Return [X, Y] of the center of cell containing provided text 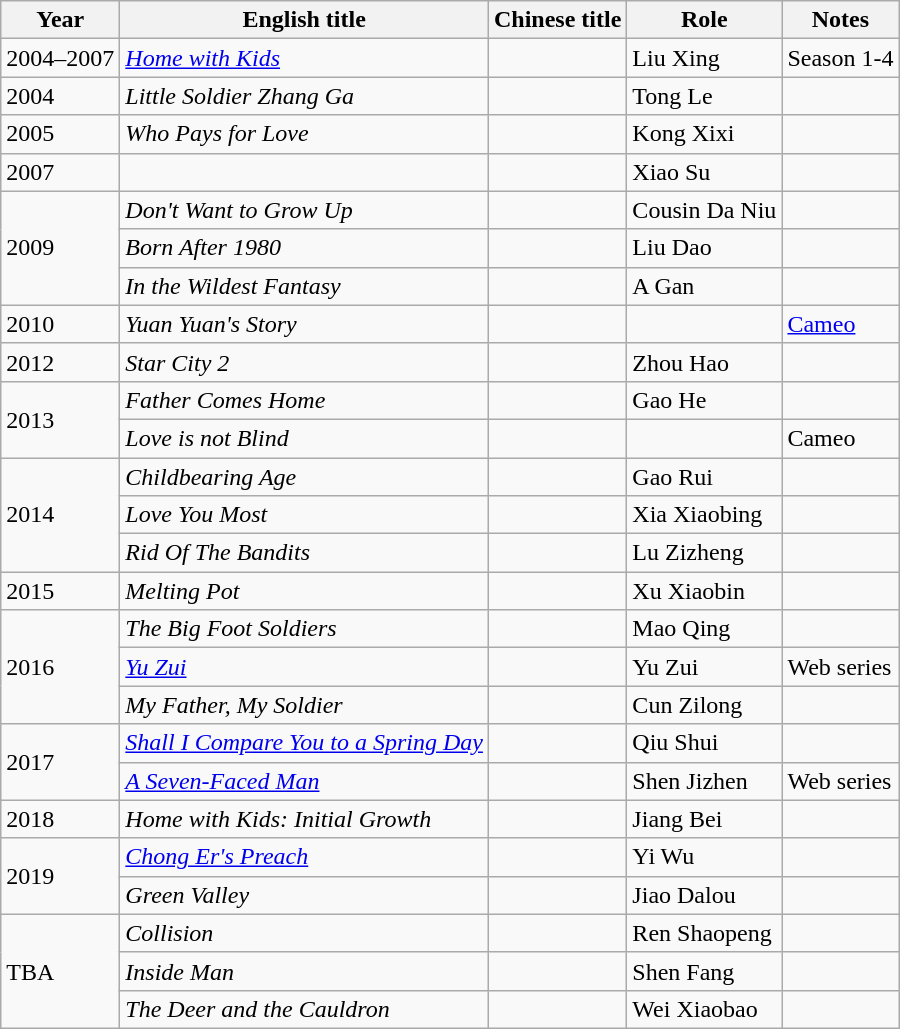
2013 [60, 419]
Born After 1980 [304, 248]
Rid Of The Bandits [304, 553]
The Big Foot Soldiers [304, 629]
The Deer and the Cauldron [304, 1009]
Collision [304, 933]
Tong Le [704, 96]
Qiu Shui [704, 743]
2014 [60, 515]
2009 [60, 248]
Cousin Da Niu [704, 210]
English title [304, 20]
Father Comes Home [304, 400]
2004 [60, 96]
2016 [60, 667]
Don't Want to Grow Up [304, 210]
2005 [60, 134]
Inside Man [304, 971]
Home with Kids [304, 58]
Shall I Compare You to a Spring Day [304, 743]
Gao He [704, 400]
Liu Dao [704, 248]
Yi Wu [704, 857]
Star City 2 [304, 362]
In the Wildest Fantasy [304, 286]
Love You Most [304, 515]
Notes [840, 20]
Home with Kids: Initial Growth [304, 819]
2015 [60, 591]
A Seven-Faced Man [304, 781]
Melting Pot [304, 591]
Zhou Hao [704, 362]
Xu Xiaobin [704, 591]
My Father, My Soldier [304, 705]
Cun Zilong [704, 705]
2018 [60, 819]
Shen Jizhen [704, 781]
Chinese title [557, 20]
2004–2007 [60, 58]
Season 1-4 [840, 58]
2012 [60, 362]
Yuan Yuan's Story [304, 324]
Green Valley [304, 895]
A Gan [704, 286]
Liu Xing [704, 58]
Shen Fang [704, 971]
Jiao Dalou [704, 895]
Role [704, 20]
Xia Xiaobing [704, 515]
Lu Zizheng [704, 553]
Kong Xixi [704, 134]
Year [60, 20]
Gao Rui [704, 477]
2007 [60, 172]
TBA [60, 971]
2010 [60, 324]
Xiao Su [704, 172]
Wei Xiaobao [704, 1009]
Little Soldier Zhang Ga [304, 96]
Jiang Bei [704, 819]
Love is not Blind [304, 438]
Ren Shaopeng [704, 933]
Childbearing Age [304, 477]
2019 [60, 876]
Mao Qing [704, 629]
Chong Er's Preach [304, 857]
Who Pays for Love [304, 134]
2017 [60, 762]
